Return (X, Y) of the center of cell containing provided text 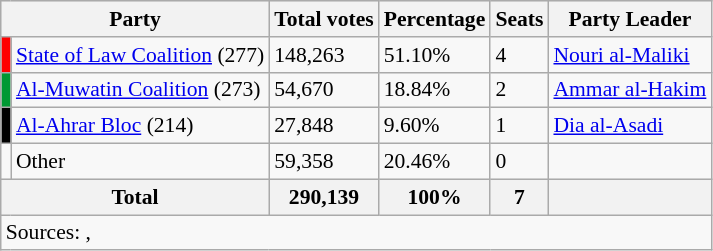
59,358 (324, 162)
Seats (519, 19)
Dia al-Asadi (630, 126)
Total votes (324, 19)
4 (519, 55)
18.84% (435, 90)
20.46% (435, 162)
Total (135, 197)
Party (135, 19)
1 (519, 126)
290,139 (324, 197)
Party Leader (630, 19)
54,670 (324, 90)
27,848 (324, 126)
State of Law Coalition (277) (140, 55)
Ammar al-Hakim (630, 90)
2 (519, 90)
Al-Ahrar Bloc (214) (140, 126)
100% (435, 197)
Nouri al-Maliki (630, 55)
Sources: , (356, 233)
Al-Muwatin Coalition (273) (140, 90)
Percentage (435, 19)
0 (519, 162)
Other (140, 162)
9.60% (435, 126)
148,263 (324, 55)
51.10% (435, 55)
7 (519, 197)
